For the text-containing cell, return its midpoint in (x, y) coordinate format. 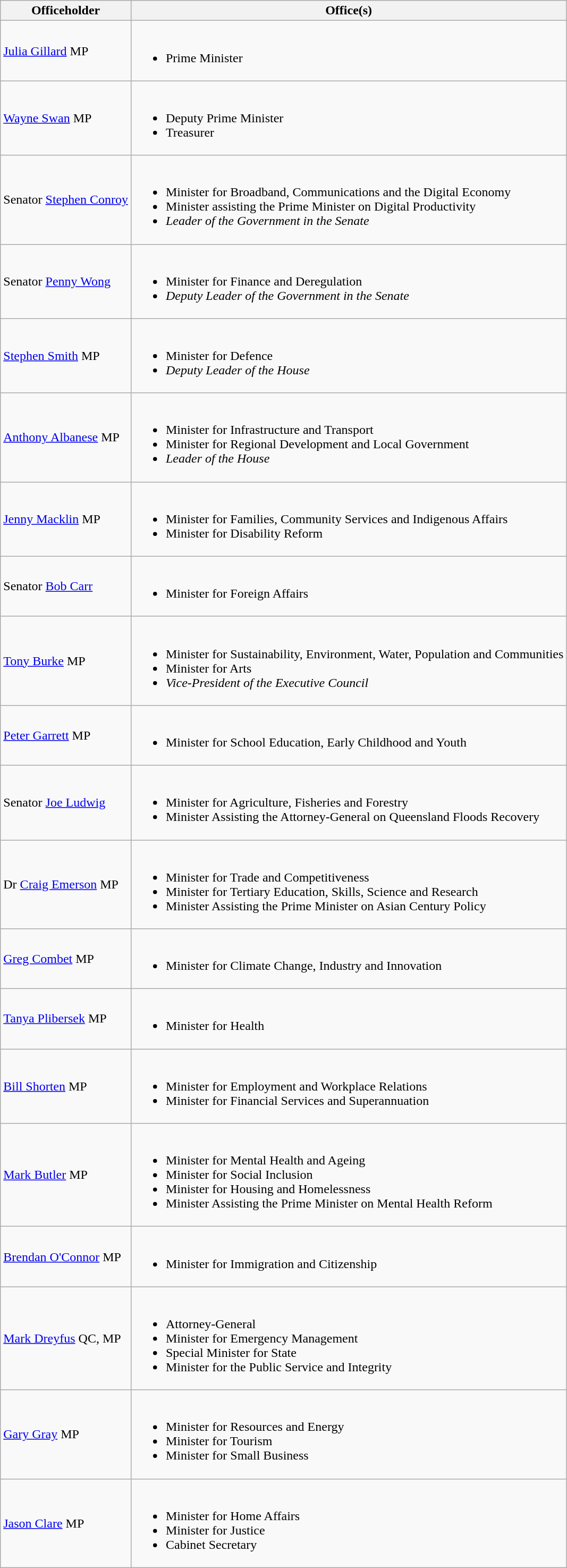
Jason Clare MP (66, 1523)
Minister for Health (349, 1019)
Bill Shorten MP (66, 1086)
Officeholder (66, 11)
Minister for Employment and Workplace RelationsMinister for Financial Services and Superannuation (349, 1086)
Senator Stephen Conroy (66, 200)
Minister for Immigration and Citizenship (349, 1257)
Minister for Climate Change, Industry and Innovation (349, 959)
Deputy Prime MinisterTreasurer (349, 118)
Senator Joe Ludwig (66, 802)
Tony Burke MP (66, 660)
Minister for Home AffairsMinister for JusticeCabinet Secretary (349, 1523)
Minister for Resources and EnergyMinister for TourismMinister for Small Business (349, 1435)
Minister for Families, Community Services and Indigenous AffairsMinister for Disability Reform (349, 519)
Gary Gray MP (66, 1435)
Prime Minister (349, 51)
Minister for Foreign Affairs (349, 586)
Brendan O'Connor MP (66, 1257)
Stephen Smith MP (66, 356)
Office(s) (349, 11)
Dr Craig Emerson MP (66, 885)
Tanya Plibersek MP (66, 1019)
Peter Garrett MP (66, 735)
Greg Combet MP (66, 959)
Minister for Infrastructure and TransportMinister for Regional Development and Local GovernmentLeader of the House (349, 437)
Jenny Macklin MP (66, 519)
Minister for Sustainability, Environment, Water, Population and CommunitiesMinister for ArtsVice-President of the Executive Council (349, 660)
Senator Bob Carr (66, 586)
Julia Gillard MP (66, 51)
Minister for DefenceDeputy Leader of the House (349, 356)
Minister for Finance and DeregulationDeputy Leader of the Government in the Senate (349, 281)
Anthony Albanese MP (66, 437)
Mark Butler MP (66, 1175)
Senator Penny Wong (66, 281)
Attorney-GeneralMinister for Emergency ManagementSpecial Minister for StateMinister for the Public Service and Integrity (349, 1338)
Minister for Agriculture, Fisheries and ForestryMinister Assisting the Attorney-General on Queensland Floods Recovery (349, 802)
Wayne Swan MP (66, 118)
Minister for School Education, Early Childhood and Youth (349, 735)
Mark Dreyfus QC, MP (66, 1338)
